Locate the cell with the specified text and output its [X, Y] center coordinate. 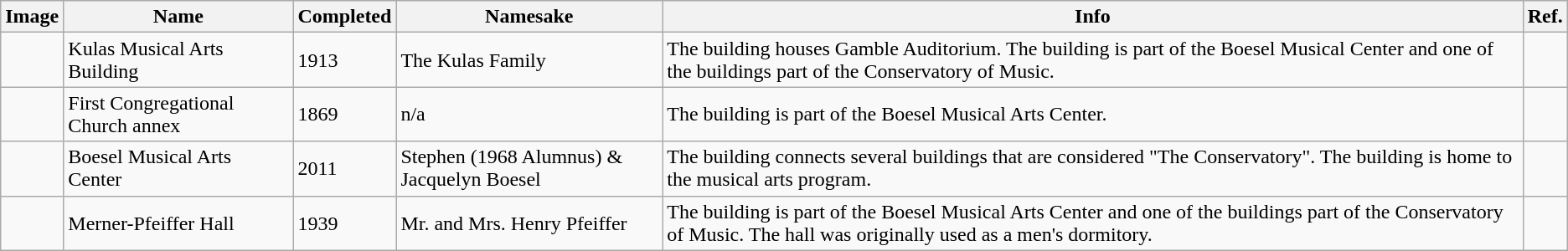
2011 [345, 169]
Mr. and Mrs. Henry Pfeiffer [529, 223]
Kulas Musical Arts Building [178, 60]
1869 [345, 114]
Namesake [529, 17]
1939 [345, 223]
The Kulas Family [529, 60]
n/a [529, 114]
Boesel Musical Arts Center [178, 169]
The building houses Gamble Auditorium. The building is part of the Boesel Musical Center and one of the buildings part of the Conservatory of Music. [1092, 60]
Completed [345, 17]
Merner-Pfeiffer Hall [178, 223]
Name [178, 17]
First Congregational Church annex [178, 114]
Info [1092, 17]
The building connects several buildings that are considered "The Conservatory". The building is home to the musical arts program. [1092, 169]
Ref. [1545, 17]
The building is part of the Boesel Musical Arts Center. [1092, 114]
Stephen (1968 Alumnus) & Jacquelyn Boesel [529, 169]
1913 [345, 60]
Image [32, 17]
